Pinpoint the cell where the given text exists, returning its [X, Y] midpoint coordinate. 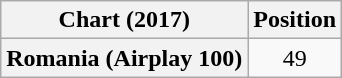
Chart (2017) [124, 20]
Romania (Airplay 100) [124, 58]
Position [295, 20]
49 [295, 58]
